Detect which cell encompasses the target text, then output its (x, y) center coordinate. 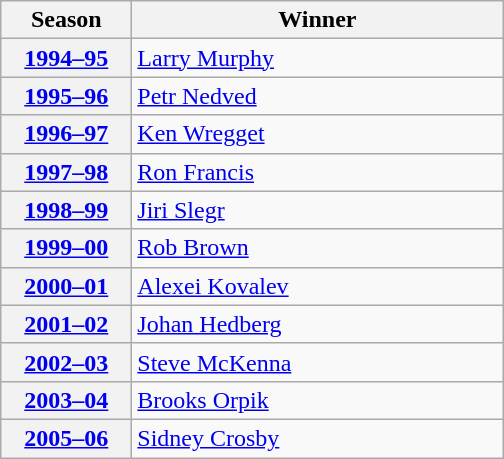
1996–97 (66, 134)
Petr Nedved (318, 96)
1995–96 (66, 96)
2003–04 (66, 400)
1994–95 (66, 58)
1999–00 (66, 248)
Sidney Crosby (318, 438)
Ron Francis (318, 172)
Larry Murphy (318, 58)
1997–98 (66, 172)
Jiri Slegr (318, 210)
2001–02 (66, 324)
Rob Brown (318, 248)
1998–99 (66, 210)
Ken Wregget (318, 134)
2005–06 (66, 438)
2002–03 (66, 362)
Johan Hedberg (318, 324)
2000–01 (66, 286)
Winner (318, 20)
Season (66, 20)
Steve McKenna (318, 362)
Brooks Orpik (318, 400)
Alexei Kovalev (318, 286)
